Scan for the cell matching the given text and deliver its (X, Y) coordinate at center. 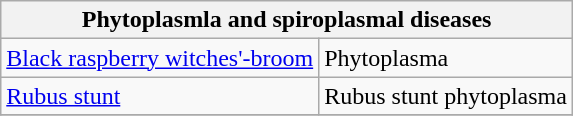
Phytoplasma (446, 58)
Rubus stunt phytoplasma (446, 96)
Phytoplasmla and spiroplasmal diseases (287, 20)
Rubus stunt (160, 96)
Black raspberry witches'-broom (160, 58)
